For the text-containing cell, return its midpoint in (X, Y) coordinate format. 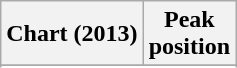
Peakposition (189, 34)
Chart (2013) (72, 34)
